Provide the (x, y) coordinate of the cell's center where the given text is located.  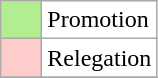
Relegation (100, 58)
Promotion (100, 20)
